Locate the cell with the specified text and output its [x, y] center coordinate. 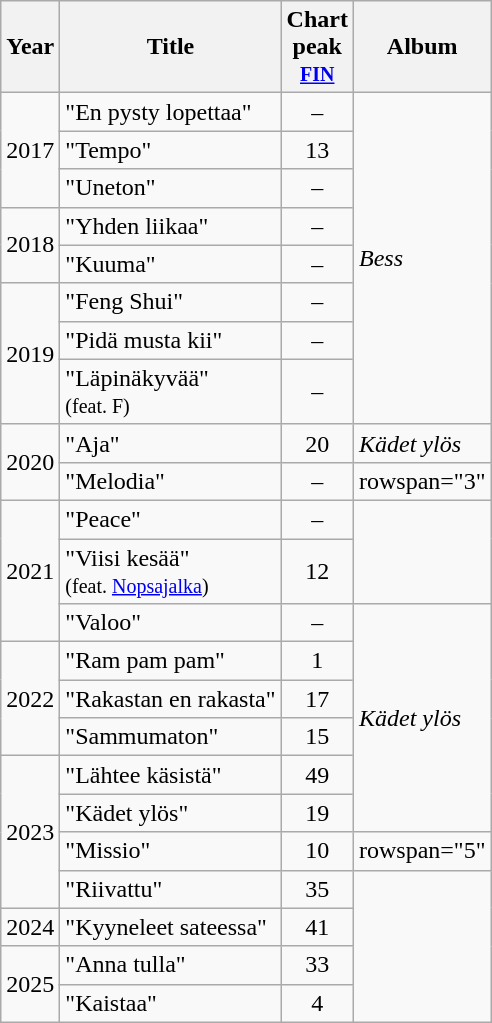
"Aja" [170, 443]
2022 [30, 699]
Album [422, 47]
Chart peakFIN [317, 47]
rowspan="3" [422, 481]
1 [317, 661]
20 [317, 443]
"Peace" [170, 519]
"Rakastan en rakasta" [170, 699]
"Missio" [170, 851]
2024 [30, 927]
Bess [422, 259]
"Melodia" [170, 481]
2018 [30, 245]
13 [317, 150]
"Kaistaa" [170, 1003]
35 [317, 889]
2019 [30, 354]
2020 [30, 462]
"Feng Shui" [170, 302]
2017 [30, 150]
49 [317, 775]
17 [317, 699]
"Läpinäkyvää"(feat. F) [170, 392]
4 [317, 1003]
rowspan="5" [422, 851]
12 [317, 570]
"Viisi kesää"(feat. Nopsajalka) [170, 570]
2021 [30, 570]
"Kädet ylös" [170, 813]
2023 [30, 832]
"Yhden liikaa" [170, 226]
"Lähtee käsistä" [170, 775]
33 [317, 965]
19 [317, 813]
"Sammumaton" [170, 737]
"Pidä musta kii" [170, 340]
"Tempo" [170, 150]
"Kuuma" [170, 264]
"Anna tulla" [170, 965]
Title [170, 47]
"En pysty lopettaa" [170, 112]
"Riivattu" [170, 889]
"Ram pam pam" [170, 661]
41 [317, 927]
15 [317, 737]
"Kyyneleet sateessa" [170, 927]
10 [317, 851]
Year [30, 47]
"Valoo" [170, 623]
"Uneton" [170, 188]
2025 [30, 984]
